For the text-containing cell, return its midpoint in [X, Y] coordinate format. 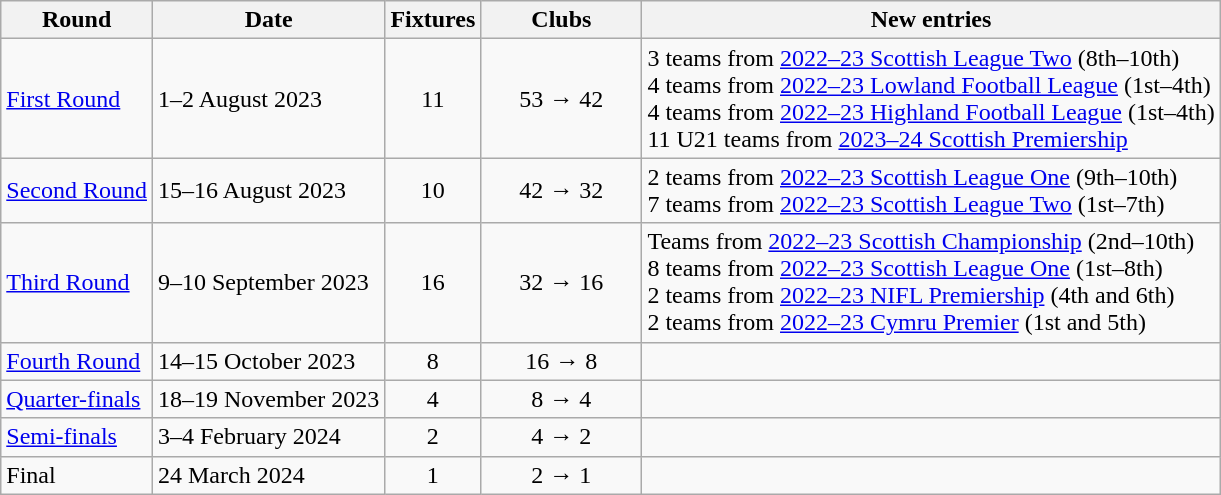
3–4 February 2024 [268, 437]
1 [433, 475]
4 [433, 399]
Quarter-finals [77, 399]
Semi-finals [77, 437]
10 [433, 190]
53 → 42 [562, 98]
Round [77, 20]
4 → 2 [562, 437]
15–16 August 2023 [268, 190]
9–10 September 2023 [268, 282]
18–19 November 2023 [268, 399]
Final [77, 475]
Second Round [77, 190]
32 → 16 [562, 282]
2 [433, 437]
New entries [931, 20]
Clubs [562, 20]
2 teams from 2022–23 Scottish League One (9th–10th)7 teams from 2022–23 Scottish League Two (1st–7th) [931, 190]
Fourth Round [77, 361]
11 [433, 98]
8 [433, 361]
Third Round [77, 282]
8 → 4 [562, 399]
16 [433, 282]
Date [268, 20]
2 → 1 [562, 475]
Fixtures [433, 20]
1–2 August 2023 [268, 98]
24 March 2024 [268, 475]
42 → 32 [562, 190]
14–15 October 2023 [268, 361]
16 → 8 [562, 361]
First Round [77, 98]
